Identify which cell holds the provided text, then report its (X, Y) central coordinate. 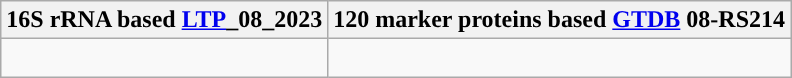
16S rRNA based LTP_08_2023 (164, 20)
120 marker proteins based GTDB 08-RS214 (560, 20)
